Find where the given text appears and provide that cell's center as (x, y) coordinate. 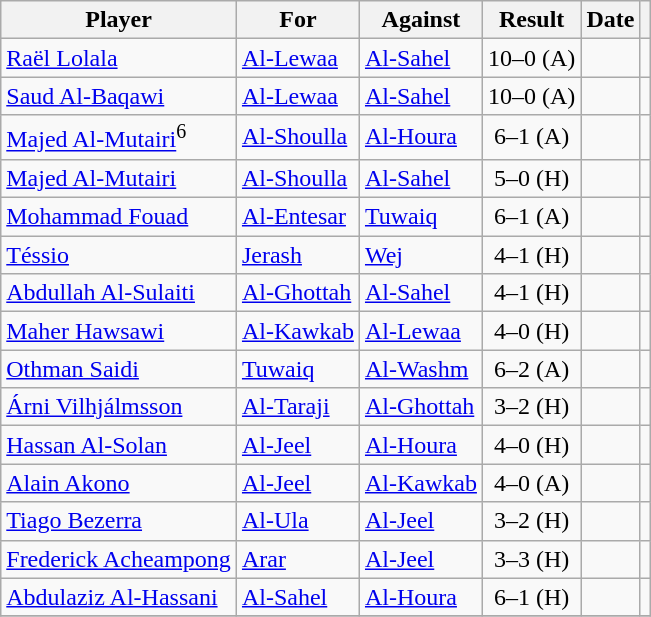
Abdulaziz Al-Hassani (119, 597)
4–0 (A) (531, 483)
Date (610, 20)
Hassan Al-Solan (119, 445)
Téssio (119, 255)
Saud Al-Baqawi (119, 96)
Result (531, 20)
For (298, 20)
Mohammad Fouad (119, 217)
Frederick Acheampong (119, 559)
Abdullah Al-Sulaiti (119, 293)
6–1 (H) (531, 597)
Arar (298, 559)
Al-Ula (298, 521)
Jerash (298, 255)
Raël Lolala (119, 58)
Wej (420, 255)
Majed Al-Mutairi (119, 178)
Against (420, 20)
Majed Al-Mutairi6 (119, 138)
Alain Akono (119, 483)
5–0 (H) (531, 178)
Tiago Bezerra (119, 521)
Othman Saidi (119, 369)
6–2 (A) (531, 369)
Player (119, 20)
Maher Hawsawi (119, 331)
3–3 (H) (531, 559)
Al-Entesar (298, 217)
Al-Washm (420, 369)
Árni Vilhjálmsson (119, 407)
Al-Taraji (298, 407)
